Return [x, y] of the center of cell containing provided text 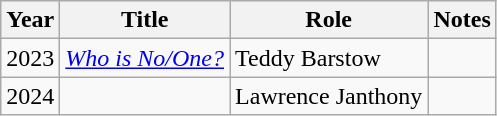
Title [145, 20]
Year [30, 20]
Notes [462, 20]
Role [329, 20]
Who is No/One? [145, 58]
2024 [30, 96]
2023 [30, 58]
Teddy Barstow [329, 58]
Lawrence Janthony [329, 96]
